Output the [x, y] coordinate of the center of the cell containing the given text.  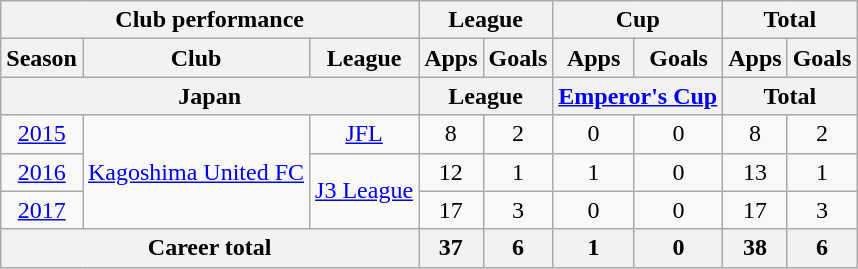
JFL [364, 134]
Emperor's Cup [638, 96]
2015 [42, 134]
38 [755, 248]
Club performance [210, 20]
2017 [42, 210]
Club [196, 58]
37 [451, 248]
Career total [210, 248]
12 [451, 172]
Japan [210, 96]
J3 League [364, 191]
Season [42, 58]
13 [755, 172]
2016 [42, 172]
Cup [638, 20]
Kagoshima United FC [196, 172]
